Return [X, Y] of the center of cell containing provided text 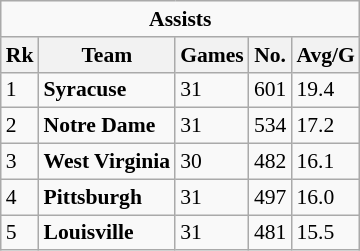
Games [212, 55]
Avg/G [325, 55]
Assists [180, 19]
482 [270, 162]
No. [270, 55]
481 [270, 233]
497 [270, 197]
19.4 [325, 90]
Pittsburgh [106, 197]
16.0 [325, 197]
1 [20, 90]
Rk [20, 55]
3 [20, 162]
534 [270, 126]
16.1 [325, 162]
4 [20, 197]
Louisville [106, 233]
5 [20, 233]
15.5 [325, 233]
Syracuse [106, 90]
17.2 [325, 126]
Notre Dame [106, 126]
Team [106, 55]
30 [212, 162]
601 [270, 90]
2 [20, 126]
West Virginia [106, 162]
